Return the (x, y) coordinate for the center point of the cell that contains the specified text.  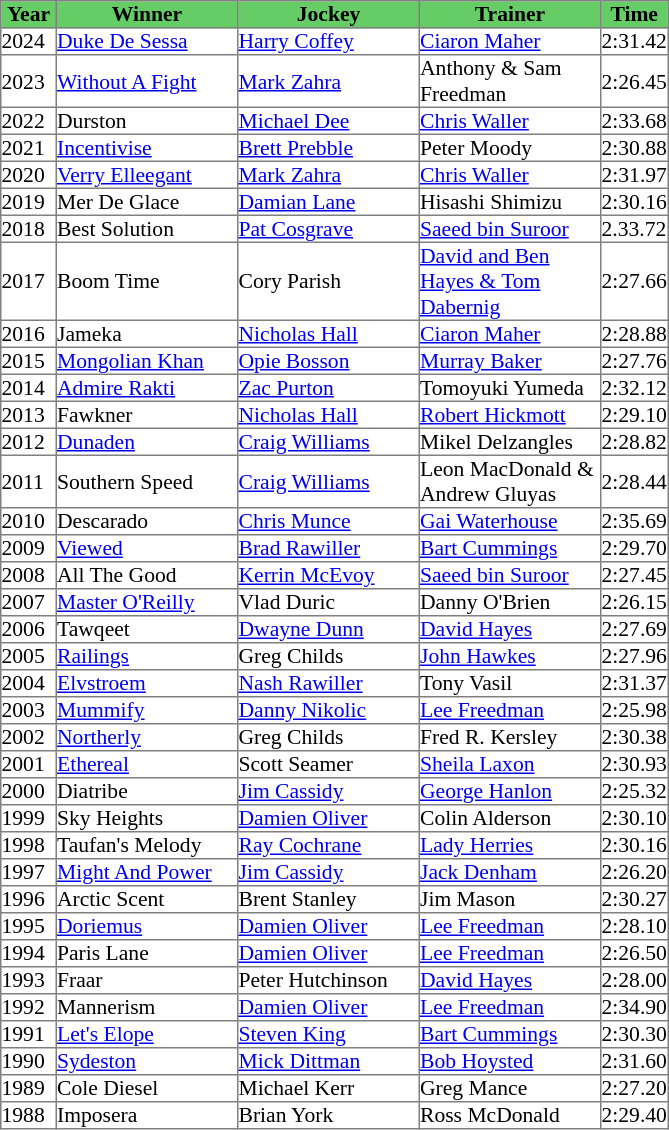
2024 (29, 42)
2:29.40 (634, 1116)
Railings (147, 656)
2001 (29, 764)
Nash Rawiller (329, 684)
2:26.50 (634, 954)
2:30.10 (634, 818)
1998 (29, 846)
Anthony & Sam Freedman (510, 81)
2:31.37 (634, 684)
Dwayne Dunn (329, 630)
Tawqeet (147, 630)
Arctic Scent (147, 900)
Brent Stanley (329, 900)
Boom Time (147, 281)
Southern Speed (147, 481)
Northerly (147, 738)
Admire Rakti (147, 388)
1994 (29, 954)
Without A Fight (147, 81)
Diatribe (147, 792)
Imposera (147, 1116)
1988 (29, 1116)
2:27.76 (634, 360)
Tomoyuki Yumeda (510, 388)
Jack Denham (510, 872)
2012 (29, 442)
Brett Prebble (329, 148)
Mick Dittman (329, 1062)
Mongolian Khan (147, 360)
2:30.93 (634, 764)
1990 (29, 1062)
2:28.00 (634, 980)
2.33.72 (634, 228)
Master O'Reilly (147, 602)
John Hawkes (510, 656)
2:30.88 (634, 148)
2003 (29, 710)
2:25.32 (634, 792)
2:27.69 (634, 630)
Hisashi Shimizu (510, 202)
Chris Munce (329, 522)
Colin Alderson (510, 818)
2007 (29, 602)
Leon MacDonald & Andrew Gluyas (510, 481)
Vlad Duric (329, 602)
Paris Lane (147, 954)
Jockey (329, 14)
Mannerism (147, 1008)
Damian Lane (329, 202)
Pat Cosgrave (329, 228)
2009 (29, 548)
Greg Mance (510, 1088)
Steven King (329, 1034)
Viewed (147, 548)
2014 (29, 388)
Incentivise (147, 148)
2:25.98 (634, 710)
2:27.96 (634, 656)
1995 (29, 926)
Year (29, 14)
2022 (29, 120)
2020 (29, 174)
Ethereal (147, 764)
2000 (29, 792)
David and Ben Hayes & Tom Dabernig (510, 281)
2:28.82 (634, 442)
Peter Hutchinson (329, 980)
Fred R. Kersley (510, 738)
Ross McDonald (510, 1116)
Fawkner (147, 414)
Danny O'Brien (510, 602)
2023 (29, 81)
Kerrin McEvoy (329, 576)
Winner (147, 14)
2:26.45 (634, 81)
Zac Purton (329, 388)
Time (634, 14)
1999 (29, 818)
2:32.12 (634, 388)
Duke De Sessa (147, 42)
Might And Power (147, 872)
2:26.15 (634, 602)
1996 (29, 900)
Peter Moody (510, 148)
Descarado (147, 522)
George Hanlon (510, 792)
Michael Dee (329, 120)
2005 (29, 656)
Scott Seamer (329, 764)
2:27.45 (634, 576)
1997 (29, 872)
2:27.20 (634, 1088)
2008 (29, 576)
2004 (29, 684)
2018 (29, 228)
1991 (29, 1034)
All The Good (147, 576)
2:28.88 (634, 334)
2021 (29, 148)
Elvstroem (147, 684)
Fraar (147, 980)
Murray Baker (510, 360)
Harry Coffey (329, 42)
2:34.90 (634, 1008)
Ray Cochrane (329, 846)
2:29.70 (634, 548)
Best Solution (147, 228)
Danny Nikolic (329, 710)
1993 (29, 980)
Dunaden (147, 442)
Cory Parish (329, 281)
Let's Elope (147, 1034)
2:27.66 (634, 281)
1989 (29, 1088)
2011 (29, 481)
Jameka (147, 334)
Gai Waterhouse (510, 522)
2:31.60 (634, 1062)
2:30.38 (634, 738)
2:28.44 (634, 481)
2019 (29, 202)
2002 (29, 738)
2:30.30 (634, 1034)
Trainer (510, 14)
Mikel Delzangles (510, 442)
2010 (29, 522)
Robert Hickmott (510, 414)
Jim Mason (510, 900)
Bob Hoysted (510, 1062)
2:35.69 (634, 522)
Durston (147, 120)
Sky Heights (147, 818)
Doriemus (147, 926)
2:29.10 (634, 414)
2:33.68 (634, 120)
2:26.20 (634, 872)
2:31.42 (634, 42)
Opie Bosson (329, 360)
Sheila Laxon (510, 764)
Lady Herries (510, 846)
Tony Vasil (510, 684)
2017 (29, 281)
2:31.97 (634, 174)
Cole Diesel (147, 1088)
Brian York (329, 1116)
Verry Elleegant (147, 174)
2:30.27 (634, 900)
2015 (29, 360)
2006 (29, 630)
2013 (29, 414)
1992 (29, 1008)
Mummify (147, 710)
2016 (29, 334)
Mer De Glace (147, 202)
Brad Rawiller (329, 548)
Sydeston (147, 1062)
2:28.10 (634, 926)
Taufan's Melody (147, 846)
Michael Kerr (329, 1088)
